Pinpoint the cell where the given text exists, returning its (X, Y) midpoint coordinate. 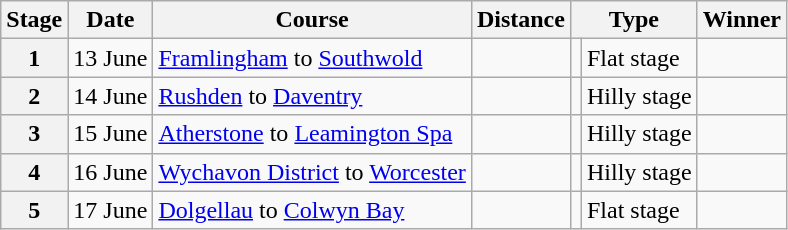
15 June (110, 134)
Wychavon District to Worcester (312, 172)
4 (34, 172)
Rushden to Daventry (312, 96)
Type (634, 20)
Course (312, 20)
16 June (110, 172)
Stage (34, 20)
Framlingham to Southwold (312, 58)
13 June (110, 58)
14 June (110, 96)
3 (34, 134)
Date (110, 20)
Winner (742, 20)
Distance (520, 20)
Dolgellau to Colwyn Bay (312, 210)
5 (34, 210)
Atherstone to Leamington Spa (312, 134)
1 (34, 58)
2 (34, 96)
17 June (110, 210)
